Scan for the cell matching the given text and deliver its [x, y] coordinate at center. 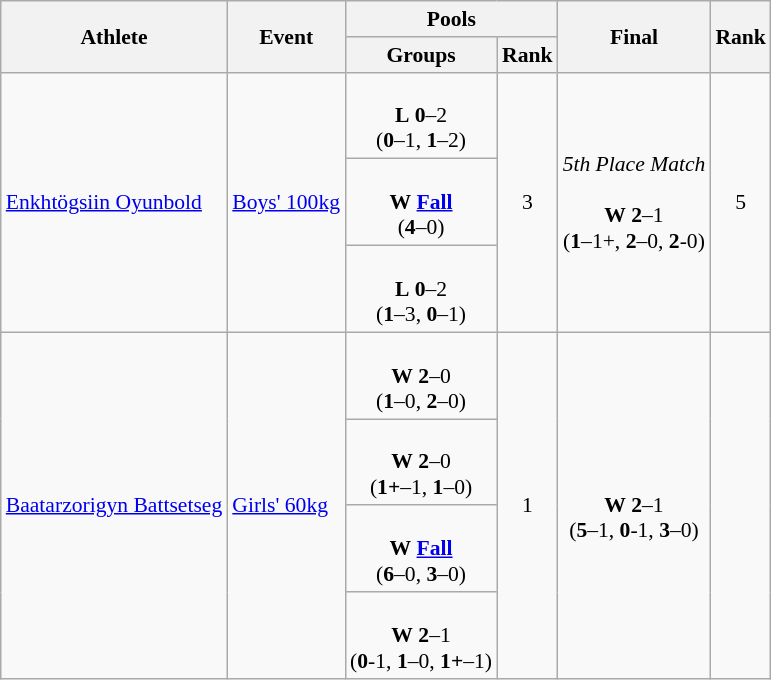
W 2–1(0-1, 1–0, 1+–1) [421, 636]
Pools [452, 19]
Boys' 100kg [286, 202]
Baatarzorigyn Battsetseg [114, 505]
Girls' 60kg [286, 505]
W 2–0(1–0, 2–0) [421, 376]
L 0–2(0–1, 1–2) [421, 116]
W 2–1(5–1, 0-1, 3–0) [634, 505]
L 0–2(1–3, 0–1) [421, 290]
5 [740, 202]
1 [528, 505]
Event [286, 36]
Final [634, 36]
W Fall(6–0, 3–0) [421, 550]
W Fall(4–0) [421, 202]
3 [528, 202]
Enkhtögsiin Oyunbold [114, 202]
W 2–0(1+–1, 1–0) [421, 462]
Athlete [114, 36]
Groups [421, 55]
5th Place MatchW 2–1(1–1+, 2–0, 2-0) [634, 202]
